Determine the (X, Y) coordinate at the center of the cell enclosing the given text.  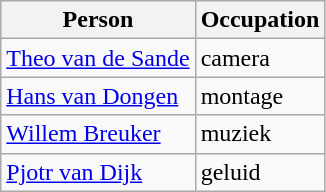
muziek (260, 134)
montage (260, 96)
geluid (260, 172)
Pjotr van Dijk (98, 172)
Theo van de Sande (98, 58)
Willem Breuker (98, 134)
Person (98, 20)
Hans van Dongen (98, 96)
camera (260, 58)
Occupation (260, 20)
